From the cell containing the given text, extract its center point as (X, Y) coordinate. 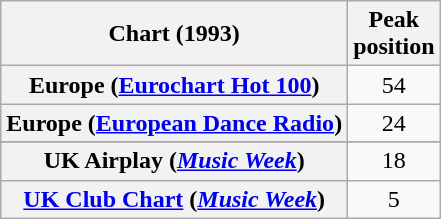
UK Airplay (Music Week) (174, 161)
Peakposition (394, 34)
UK Club Chart (Music Week) (174, 199)
24 (394, 123)
Chart (1993) (174, 34)
18 (394, 161)
Europe (European Dance Radio) (174, 123)
5 (394, 199)
54 (394, 85)
Europe (Eurochart Hot 100) (174, 85)
